Find where the given text appears and provide that cell's center as (x, y) coordinate. 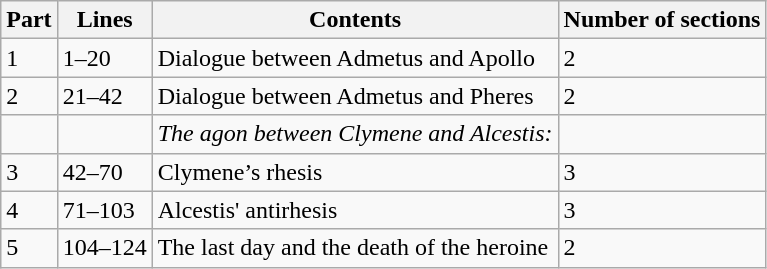
Number of sections (662, 20)
Contents (355, 20)
Alcestis' antirhesis (355, 210)
104–124 (104, 248)
71–103 (104, 210)
Dialogue between Admetus and Pheres (355, 96)
Dialogue between Admetus and Apollo (355, 58)
21–42 (104, 96)
Clymene’s rhesis (355, 172)
Lines (104, 20)
The last day and the death of the heroine (355, 248)
1–20 (104, 58)
Part (29, 20)
5 (29, 248)
42–70 (104, 172)
The agon between Clymene and Alcestis: (355, 134)
1 (29, 58)
4 (29, 210)
